Pinpoint the cell where the given text exists, returning its (x, y) midpoint coordinate. 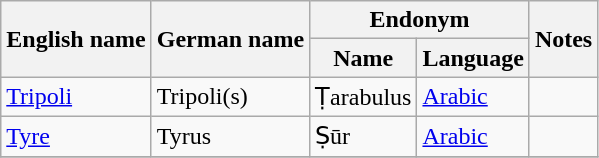
Name (364, 58)
Tripoli(s) (230, 97)
Ṣūr (364, 136)
German name (230, 39)
Notes (563, 39)
Tyrus (230, 136)
Endonym (420, 20)
Tyre (76, 136)
English name (76, 39)
Ṭarabulus (364, 97)
Tripoli (76, 97)
Language (473, 58)
